Determine the (x, y) coordinate at the center of the cell enclosing the given text.  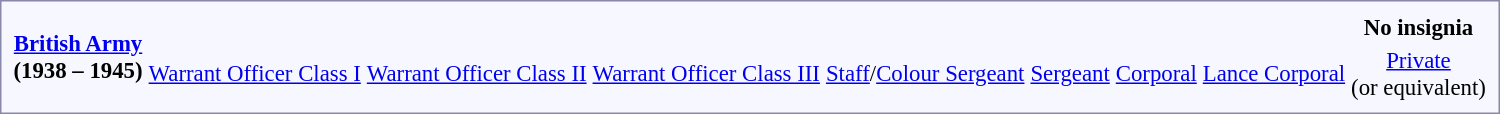
British Army(1938 – 1945) (78, 57)
Warrant Officer Class III (706, 74)
Warrant Officer Class I (254, 74)
Sergeant (1070, 74)
Corporal (1156, 74)
Lance Corporal (1274, 74)
Staff/Colour Sergeant (925, 74)
Private(or equivalent) (1419, 74)
Warrant Officer Class II (476, 74)
No insignia (1419, 27)
